Scan for the cell matching the given text and deliver its [X, Y] coordinate at center. 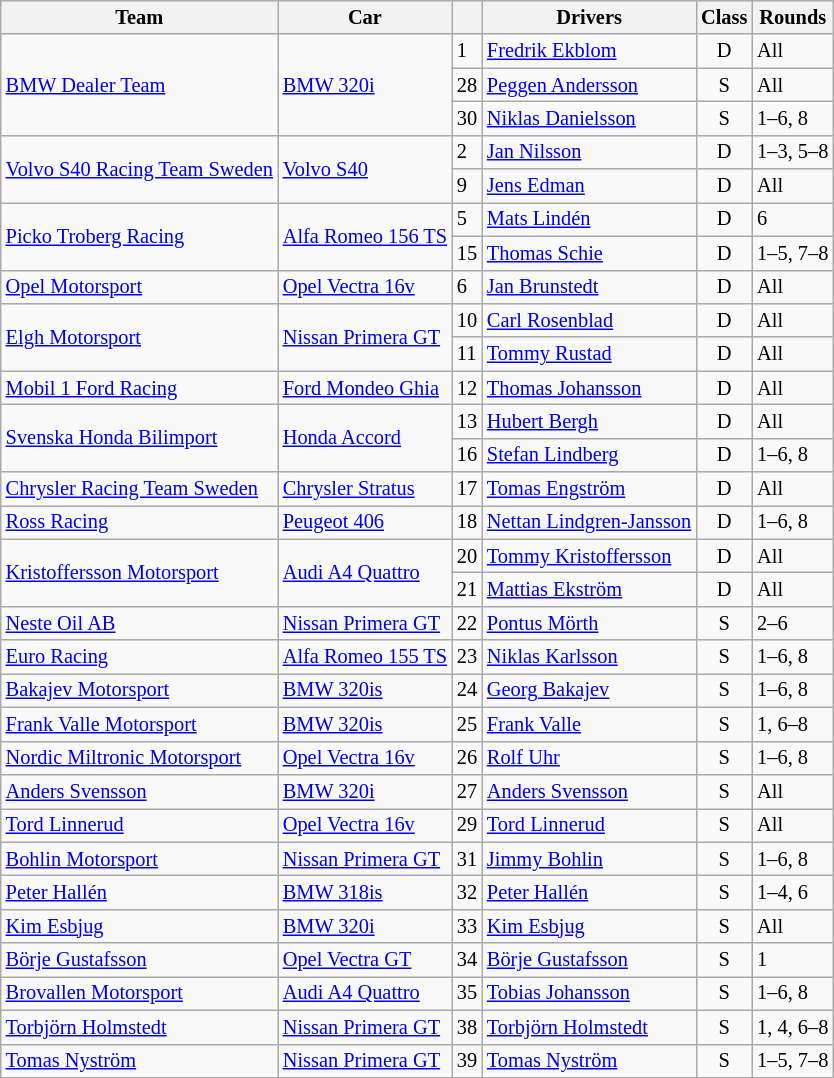
Georg Bakajev [589, 690]
5 [467, 219]
Mats Lindén [589, 219]
Picko Troberg Racing [140, 236]
Mobil 1 Ford Racing [140, 388]
Svenska Honda Bilimport [140, 438]
Niklas Karlsson [589, 657]
17 [467, 489]
Frank Valle Motorsport [140, 724]
Hubert Bergh [589, 421]
Rolf Uhr [589, 758]
Pontus Mörth [589, 623]
BMW 318is [365, 892]
1–4, 6 [792, 892]
39 [467, 1061]
Chrysler Stratus [365, 489]
Bohlin Motorsport [140, 859]
Opel Motorsport [140, 287]
20 [467, 556]
Volvo S40 [365, 168]
16 [467, 455]
Opel Vectra GT [365, 960]
Alfa Romeo 155 TS [365, 657]
29 [467, 825]
Jan Brunstedt [589, 287]
Carl Rosenblad [589, 320]
18 [467, 522]
15 [467, 253]
Tommy Kristoffersson [589, 556]
Tommy Rustad [589, 354]
Class [724, 17]
Neste Oil AB [140, 623]
32 [467, 892]
Chrysler Racing Team Sweden [140, 489]
2–6 [792, 623]
33 [467, 926]
Niklas Danielsson [589, 118]
21 [467, 589]
38 [467, 1027]
2 [467, 152]
Bakajev Motorsport [140, 690]
Fredrik Ekblom [589, 51]
13 [467, 421]
Jan Nilsson [589, 152]
Frank Valle [589, 724]
22 [467, 623]
26 [467, 758]
23 [467, 657]
11 [467, 354]
24 [467, 690]
35 [467, 993]
25 [467, 724]
Stefan Lindberg [589, 455]
27 [467, 791]
31 [467, 859]
Nordic Miltronic Motorsport [140, 758]
28 [467, 85]
Brovallen Motorsport [140, 993]
10 [467, 320]
Thomas Johansson [589, 388]
Drivers [589, 17]
Car [365, 17]
Ross Racing [140, 522]
Nettan Lindgren-Jansson [589, 522]
Rounds [792, 17]
BMW Dealer Team [140, 84]
30 [467, 118]
Ford Mondeo Ghia [365, 388]
Thomas Schie [589, 253]
Euro Racing [140, 657]
Team [140, 17]
34 [467, 960]
Tobias Johansson [589, 993]
Kristoffersson Motorsport [140, 572]
Mattias Ekström [589, 589]
1–3, 5–8 [792, 152]
Tomas Engström [589, 489]
1, 6–8 [792, 724]
Peggen Andersson [589, 85]
Alfa Romeo 156 TS [365, 236]
9 [467, 186]
Honda Accord [365, 438]
Volvo S40 Racing Team Sweden [140, 168]
Peugeot 406 [365, 522]
Elgh Motorsport [140, 336]
Jens Edman [589, 186]
12 [467, 388]
Jimmy Bohlin [589, 859]
1, 4, 6–8 [792, 1027]
